Pinpoint the cell where the given text exists, returning its (X, Y) midpoint coordinate. 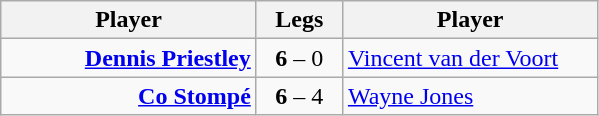
6 – 4 (299, 96)
6 – 0 (299, 58)
Co Stompé (129, 96)
Legs (299, 20)
Wayne Jones (470, 96)
Dennis Priestley (129, 58)
Vincent van der Voort (470, 58)
